Determine the (x, y) coordinate at the center of the cell enclosing the given text.  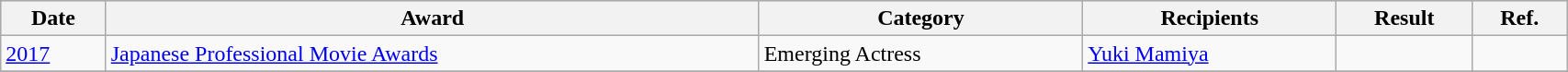
Japanese Professional Movie Awards (432, 54)
Award (432, 18)
Recipients (1210, 18)
Category (920, 18)
Result (1404, 18)
Yuki Mamiya (1210, 54)
Emerging Actress (920, 54)
2017 (53, 54)
Date (53, 18)
Ref. (1519, 18)
